Search for the cell housing the specified text and yield its [x, y] center coordinate. 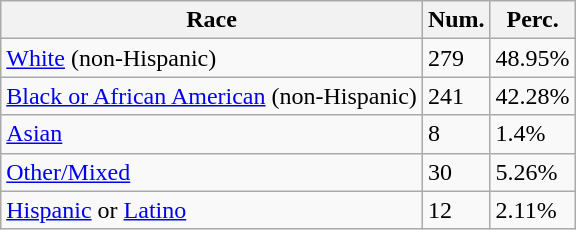
1.4% [532, 134]
30 [456, 172]
48.95% [532, 58]
279 [456, 58]
Asian [212, 134]
12 [456, 210]
White (non-Hispanic) [212, 58]
Other/Mixed [212, 172]
2.11% [532, 210]
8 [456, 134]
5.26% [532, 172]
Num. [456, 20]
Race [212, 20]
42.28% [532, 96]
Hispanic or Latino [212, 210]
Black or African American (non-Hispanic) [212, 96]
Perc. [532, 20]
241 [456, 96]
